Capture the cell that displays the provided text and extract its (X, Y) central coordinate. 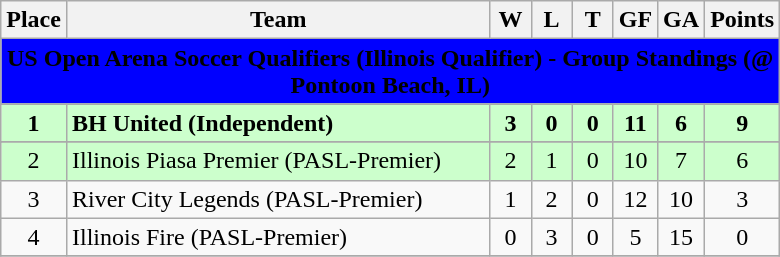
GA (682, 20)
BH United (Independent) (278, 123)
11 (635, 123)
Illinois Fire (PASL-Premier) (278, 237)
Illinois Piasa Premier (PASL-Premier) (278, 161)
7 (682, 161)
W (510, 20)
15 (682, 237)
GF (635, 20)
L (552, 20)
5 (635, 237)
4 (34, 237)
Points (742, 20)
Place (34, 20)
12 (635, 199)
9 (742, 123)
River City Legends (PASL-Premier) (278, 199)
Team (278, 20)
T (592, 20)
US Open Arena Soccer Qualifiers (Illinois Qualifier) - Group Standings (@ Pontoon Beach, IL) (390, 72)
